Identify which cell holds the provided text, then report its [X, Y] central coordinate. 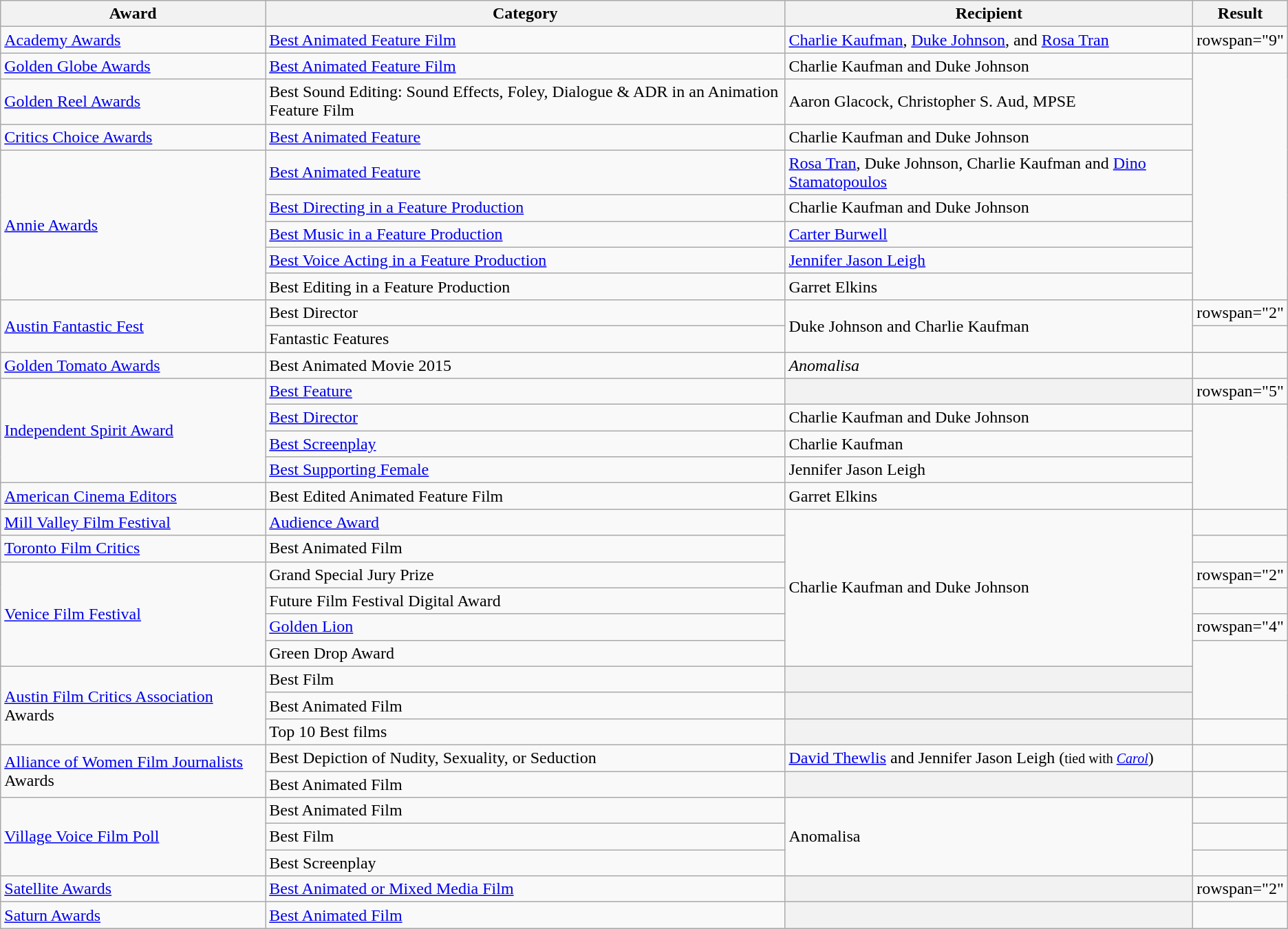
Golden Lion [526, 627]
Best Directing in a Feature Production [526, 208]
Category [526, 14]
Recipient [989, 14]
Grand Special Jury Prize [526, 575]
Best Animated or Mixed Media Film [526, 889]
Critics Choice Awards [133, 137]
Best Animated Movie 2015 [526, 365]
Aaron Glacock, Christopher S. Aud, MPSE [989, 102]
Mill Valley Film Festival [133, 522]
Duke Johnson and Charlie Kaufman [989, 325]
Golden Globe Awards [133, 66]
Best Edited Animated Feature Film [526, 496]
Venice Film Festival [133, 614]
Best Music in a Feature Production [526, 234]
Rosa Tran, Duke Johnson, Charlie Kaufman and Dino Stamatopoulos [989, 172]
Satellite Awards [133, 889]
Golden Reel Awards [133, 102]
Best Sound Editing: Sound Effects, Foley, Dialogue & ADR in an Animation Feature Film [526, 102]
Top 10 Best films [526, 732]
Alliance of Women Film Journalists Awards [133, 771]
Award [133, 14]
Best Feature [526, 392]
Austin Film Critics Association Awards [133, 705]
David Thewlis and Jennifer Jason Leigh (tied with Carol) [989, 758]
Best Supporting Female [526, 470]
Charlie Kaufman, Duke Johnson, and Rosa Tran [989, 40]
Best Voice Acting in a Feature Production [526, 260]
Audience Award [526, 522]
Toronto Film Critics [133, 548]
Saturn Awards [133, 915]
Best Depiction of Nudity, Sexuality, or Seduction [526, 758]
Annie Awards [133, 224]
Carter Burwell [989, 234]
American Cinema Editors [133, 496]
rowspan="5" [1241, 392]
Golden Tomato Awards [133, 365]
Best Editing in a Feature Production [526, 286]
Academy Awards [133, 40]
Independent Spirit Award [133, 431]
Future Film Festival Digital Award [526, 601]
Austin Fantastic Fest [133, 325]
Green Drop Award [526, 653]
Village Voice Film Poll [133, 837]
Charlie Kaufman [989, 444]
rowspan="4" [1241, 627]
Fantastic Features [526, 339]
Result [1241, 14]
rowspan="9" [1241, 40]
